From the cell containing the given text, extract its center point as [x, y] coordinate. 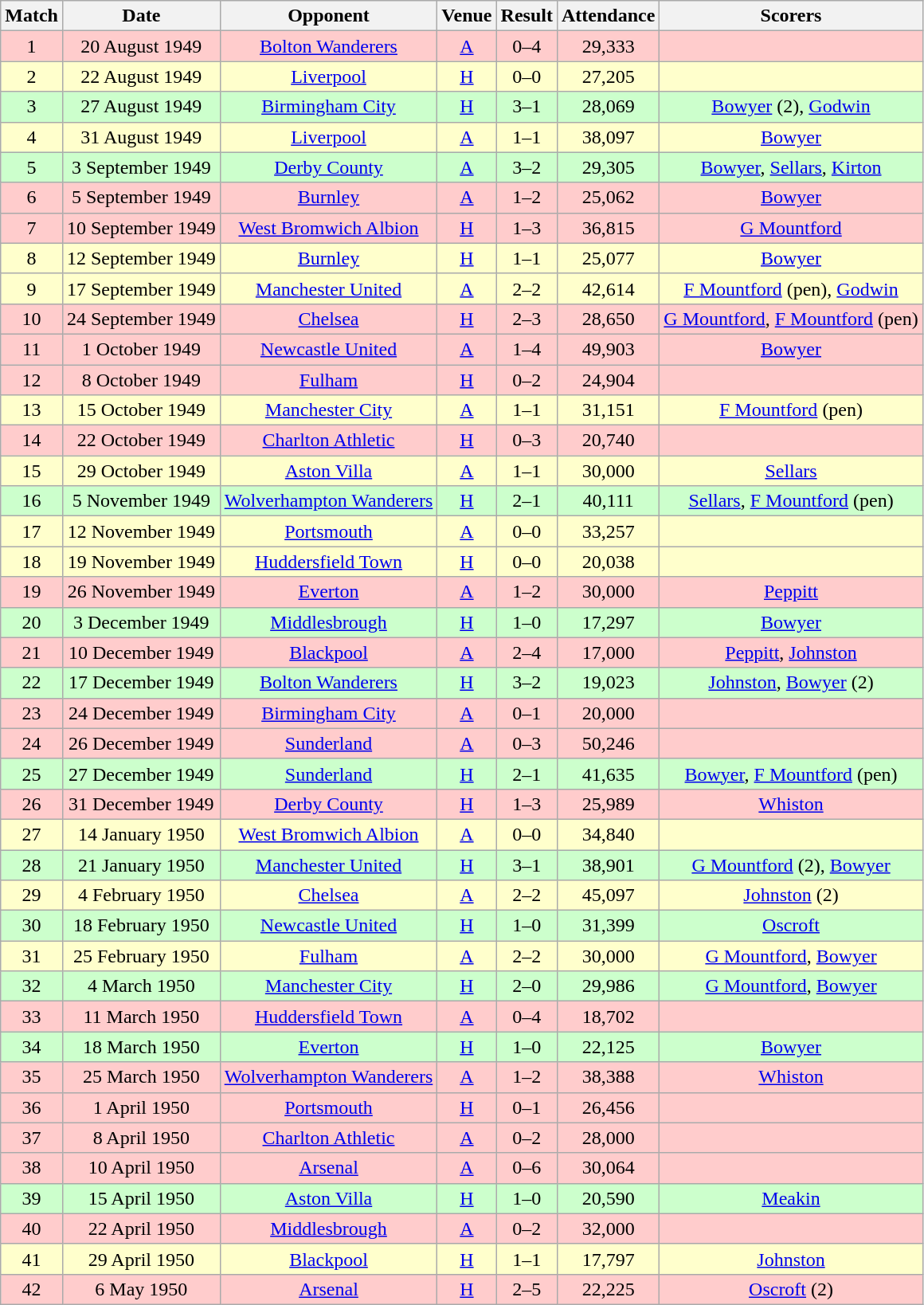
25,077 [608, 258]
27 August 1949 [141, 107]
42,614 [608, 288]
26 November 1949 [141, 592]
36,815 [608, 228]
27 [32, 834]
3 December 1949 [141, 622]
19 [32, 592]
26,456 [608, 1107]
40,111 [608, 501]
40 [32, 1229]
38,901 [608, 864]
45,097 [608, 895]
24 [32, 743]
31 December 1949 [141, 804]
1–4 [527, 349]
Peppitt [791, 592]
22,225 [608, 1289]
27,205 [608, 76]
5 November 1949 [141, 501]
19 November 1949 [141, 562]
Opponent [328, 16]
31,151 [608, 410]
10 [32, 319]
2–4 [527, 652]
1 October 1949 [141, 349]
4 [32, 137]
25,062 [608, 198]
10 September 1949 [141, 228]
29 April 1950 [141, 1259]
41,635 [608, 774]
17,797 [608, 1259]
29,986 [608, 986]
29 October 1949 [141, 471]
38,388 [608, 1077]
10 December 1949 [141, 652]
12 September 1949 [141, 258]
2–0 [527, 986]
41 [32, 1259]
2 [32, 76]
23 [32, 713]
5 September 1949 [141, 198]
17 December 1949 [141, 683]
Venue [467, 16]
12 November 1949 [141, 531]
29 [32, 895]
15 [32, 471]
22 [32, 683]
25 [32, 774]
42 [32, 1289]
21 [32, 652]
8 [32, 258]
9 [32, 288]
0–6 [527, 1168]
Sellars [791, 471]
31,399 [608, 926]
24,904 [608, 380]
G Mountford, F Mountford (pen) [791, 319]
11 March 1950 [141, 1017]
5 [32, 167]
F Mountford (pen) [791, 410]
20,038 [608, 562]
27 December 1949 [141, 774]
4 February 1950 [141, 895]
Attendance [608, 16]
Peppitt, Johnston [791, 652]
Johnston, Bowyer (2) [791, 683]
Oscroft [791, 926]
33 [32, 1017]
25,989 [608, 804]
12 [32, 380]
Match [32, 16]
4 March 1950 [141, 986]
F Mountford (pen), Godwin [791, 288]
28 [32, 864]
1 April 1950 [141, 1107]
8 April 1950 [141, 1138]
Meakin [791, 1198]
24 December 1949 [141, 713]
2–5 [527, 1289]
6 [32, 198]
14 [32, 441]
30 [32, 926]
Oscroft (2) [791, 1289]
26 December 1949 [141, 743]
39 [32, 1198]
21 January 1950 [141, 864]
18,702 [608, 1017]
22,125 [608, 1047]
26 [32, 804]
29,333 [608, 46]
38,097 [608, 137]
22 April 1950 [141, 1229]
22 August 1949 [141, 76]
34,840 [608, 834]
28,000 [608, 1138]
Result [527, 16]
17 [32, 531]
28,069 [608, 107]
37 [32, 1138]
Scorers [791, 16]
34 [32, 1047]
G Mountford [791, 228]
7 [32, 228]
3 September 1949 [141, 167]
35 [32, 1077]
24 September 1949 [141, 319]
Johnston [791, 1259]
36 [32, 1107]
18 [32, 562]
11 [32, 349]
10 April 1950 [141, 1168]
17,297 [608, 622]
28,650 [608, 319]
19,023 [608, 683]
Sellars, F Mountford (pen) [791, 501]
G Mountford (2), Bowyer [791, 864]
20,000 [608, 713]
1 [32, 46]
16 [32, 501]
29,305 [608, 167]
17,000 [608, 652]
15 October 1949 [141, 410]
32,000 [608, 1229]
31 [32, 956]
25 February 1950 [141, 956]
2–3 [527, 319]
25 March 1950 [141, 1077]
Bowyer, Sellars, Kirton [791, 167]
18 March 1950 [141, 1047]
22 October 1949 [141, 441]
17 September 1949 [141, 288]
20 [32, 622]
3 [32, 107]
6 May 1950 [141, 1289]
15 April 1950 [141, 1198]
30,064 [608, 1168]
50,246 [608, 743]
14 January 1950 [141, 834]
20,740 [608, 441]
20 August 1949 [141, 46]
18 February 1950 [141, 926]
Bowyer, F Mountford (pen) [791, 774]
Johnston (2) [791, 895]
38 [32, 1168]
20,590 [608, 1198]
32 [32, 986]
Date [141, 16]
8 October 1949 [141, 380]
33,257 [608, 531]
49,903 [608, 349]
31 August 1949 [141, 137]
13 [32, 410]
Bowyer (2), Godwin [791, 107]
